For the text-containing cell, return its midpoint in [X, Y] coordinate format. 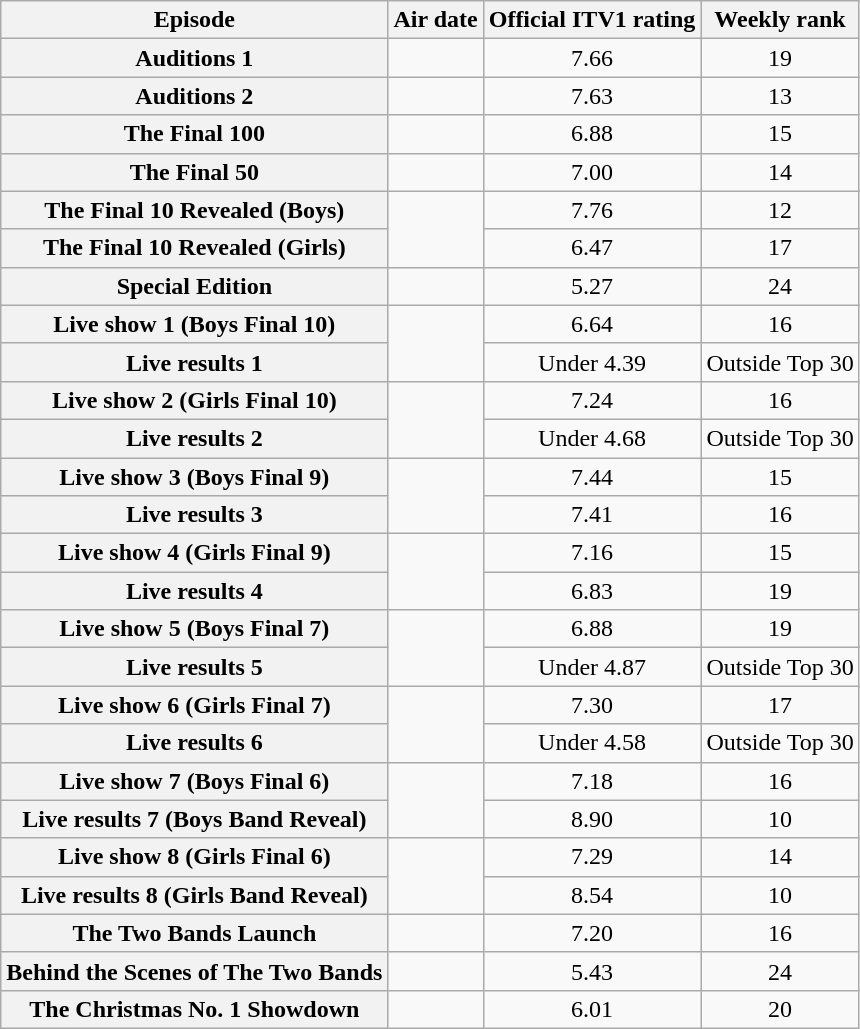
Live results 4 [194, 591]
5.43 [592, 971]
Air date [436, 20]
Live show 1 (Boys Final 10) [194, 324]
Live show 8 (Girls Final 6) [194, 857]
Live show 6 (Girls Final 7) [194, 705]
Under 4.58 [592, 743]
The Christmas No. 1 Showdown [194, 1009]
6.47 [592, 248]
7.76 [592, 210]
6.01 [592, 1009]
Under 4.68 [592, 438]
The Final 10 Revealed (Girls) [194, 248]
The Two Bands Launch [194, 933]
7.66 [592, 58]
7.16 [592, 553]
Under 4.39 [592, 362]
Live results 7 (Boys Band Reveal) [194, 819]
Auditions 1 [194, 58]
Live show 7 (Boys Final 6) [194, 781]
Episode [194, 20]
7.41 [592, 515]
Official ITV1 rating [592, 20]
Auditions 2 [194, 96]
20 [780, 1009]
Live show 3 (Boys Final 9) [194, 477]
5.27 [592, 286]
7.29 [592, 857]
Live show 2 (Girls Final 10) [194, 400]
7.30 [592, 705]
The Final 10 Revealed (Boys) [194, 210]
Live results 6 [194, 743]
The Final 100 [194, 134]
Behind the Scenes of The Two Bands [194, 971]
8.54 [592, 895]
13 [780, 96]
7.18 [592, 781]
Live results 1 [194, 362]
6.83 [592, 591]
Special Edition [194, 286]
7.44 [592, 477]
Live results 8 (Girls Band Reveal) [194, 895]
Live show 5 (Boys Final 7) [194, 629]
12 [780, 210]
6.64 [592, 324]
7.63 [592, 96]
Live results 3 [194, 515]
7.24 [592, 400]
7.00 [592, 172]
Weekly rank [780, 20]
Live results 2 [194, 438]
7.20 [592, 933]
Live results 5 [194, 667]
8.90 [592, 819]
Live show 4 (Girls Final 9) [194, 553]
The Final 50 [194, 172]
Under 4.87 [592, 667]
